Detect which cell encompasses the target text, then output its (X, Y) center coordinate. 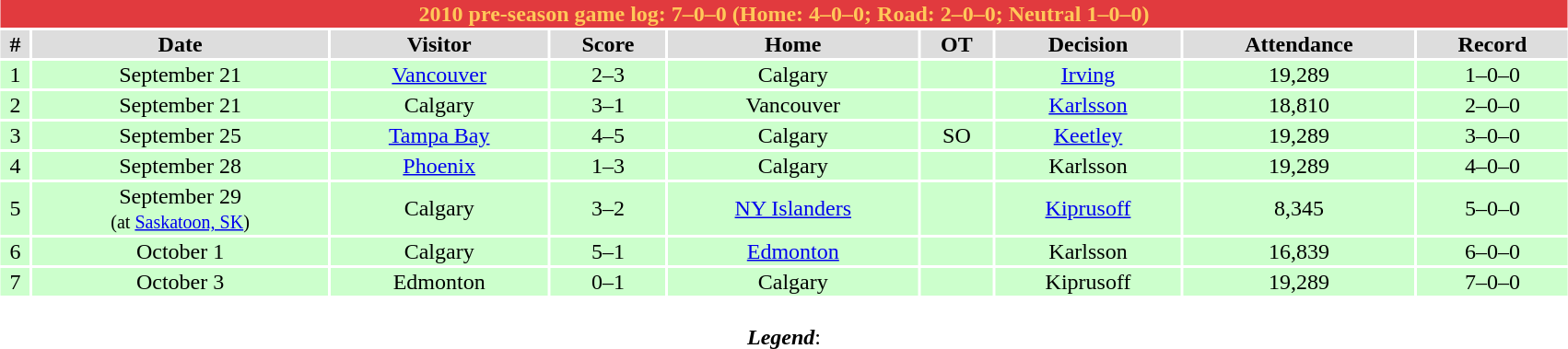
0–1 (608, 282)
October 3 (181, 282)
5–0–0 (1492, 208)
8,345 (1299, 208)
Score (608, 44)
Decision (1088, 44)
NY Islanders (793, 208)
September 28 (181, 166)
16,839 (1299, 251)
4 (15, 166)
18,810 (1299, 105)
Tampa Bay (439, 135)
Irving (1088, 75)
7 (15, 282)
2 (15, 105)
7–0–0 (1492, 282)
6–0–0 (1492, 251)
1 (15, 75)
3–1 (608, 105)
3 (15, 135)
Phoenix (439, 166)
Home (793, 44)
2–0–0 (1492, 105)
4–5 (608, 135)
5 (15, 208)
1–3 (608, 166)
September 25 (181, 135)
2010 pre-season game log: 7–0–0 (Home: 4–0–0; Road: 2–0–0; Neutral 1–0–0) (784, 14)
Attendance (1299, 44)
September 29(at Saskatoon, SK) (181, 208)
1–0–0 (1492, 75)
6 (15, 251)
SO (956, 135)
2–3 (608, 75)
3–0–0 (1492, 135)
October 1 (181, 251)
Visitor (439, 44)
OT (956, 44)
5–1 (608, 251)
Date (181, 44)
4–0–0 (1492, 166)
Keetley (1088, 135)
3–2 (608, 208)
# (15, 44)
Record (1492, 44)
